Capture the cell that displays the provided text and extract its (x, y) central coordinate. 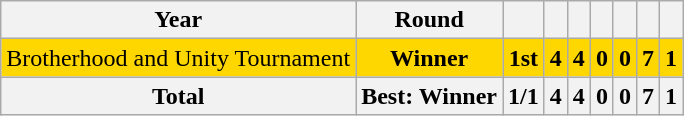
Round (430, 20)
Best: Winner (430, 96)
1st (523, 58)
1/1 (523, 96)
Total (178, 96)
Year (178, 20)
Brotherhood and Unity Tournament (178, 58)
Winner (430, 58)
